Return (x, y) of the center of cell containing provided text 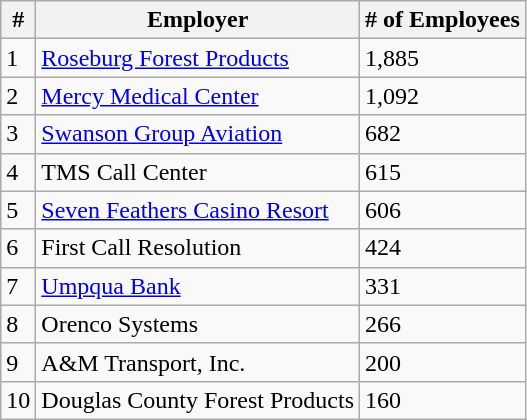
266 (443, 324)
1,092 (443, 96)
# (18, 20)
Roseburg Forest Products (198, 58)
2 (18, 96)
615 (443, 172)
160 (443, 400)
Mercy Medical Center (198, 96)
10 (18, 400)
Swanson Group Aviation (198, 134)
4 (18, 172)
9 (18, 362)
7 (18, 286)
5 (18, 210)
Umpqua Bank (198, 286)
3 (18, 134)
First Call Resolution (198, 248)
Employer (198, 20)
6 (18, 248)
606 (443, 210)
331 (443, 286)
1 (18, 58)
682 (443, 134)
Seven Feathers Casino Resort (198, 210)
1,885 (443, 58)
Douglas County Forest Products (198, 400)
TMS Call Center (198, 172)
A&M Transport, Inc. (198, 362)
8 (18, 324)
424 (443, 248)
200 (443, 362)
Orenco Systems (198, 324)
# of Employees (443, 20)
